Output the (x, y) coordinate of the center of the cell containing the given text.  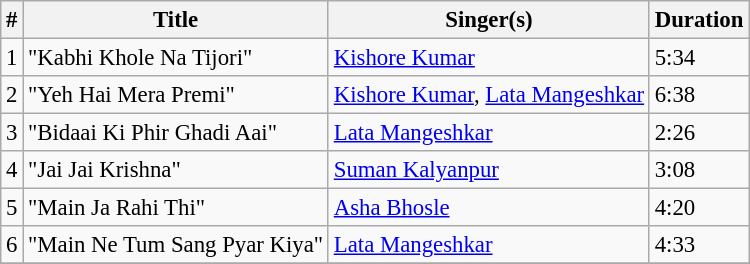
Kishore Kumar, Lata Mangeshkar (488, 95)
# (12, 20)
4:20 (698, 208)
5:34 (698, 58)
Kishore Kumar (488, 58)
"Main Ne Tum Sang Pyar Kiya" (176, 245)
3:08 (698, 170)
Duration (698, 20)
2 (12, 95)
Asha Bhosle (488, 208)
"Kabhi Khole Na Tijori" (176, 58)
5 (12, 208)
Title (176, 20)
Suman Kalyanpur (488, 170)
"Yeh Hai Mera Premi" (176, 95)
"Bidaai Ki Phir Ghadi Aai" (176, 133)
1 (12, 58)
Singer(s) (488, 20)
3 (12, 133)
6 (12, 245)
"Jai Jai Krishna" (176, 170)
"Main Ja Rahi Thi" (176, 208)
4 (12, 170)
6:38 (698, 95)
2:26 (698, 133)
4:33 (698, 245)
